Scan for the cell matching the given text and deliver its (X, Y) coordinate at center. 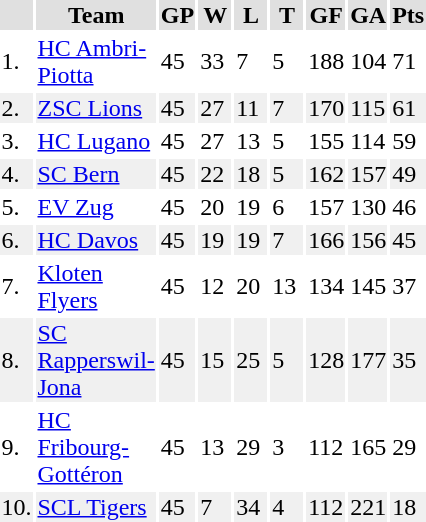
221 (368, 507)
T (288, 15)
22 (216, 174)
7. (16, 286)
11 (252, 108)
GA (368, 15)
34 (252, 507)
6 (288, 207)
W (216, 15)
8. (16, 360)
5. (16, 207)
145 (368, 286)
HC Ambri-Piotta (96, 62)
130 (368, 207)
10. (16, 507)
HC Davos (96, 240)
HC Lugano (96, 141)
Kloten Flyers (96, 286)
Pts (408, 15)
3. (16, 141)
9. (16, 447)
4 (288, 507)
33 (216, 62)
170 (326, 108)
114 (368, 141)
1. (16, 62)
37 (408, 286)
6. (16, 240)
L (252, 15)
25 (252, 360)
134 (326, 286)
ZSC Lions (96, 108)
71 (408, 62)
46 (408, 207)
59 (408, 141)
177 (368, 360)
166 (326, 240)
HC Fribourg-Gottéron (96, 447)
Team (96, 15)
61 (408, 108)
SC Bern (96, 174)
49 (408, 174)
GF (326, 15)
128 (326, 360)
GP (177, 15)
115 (368, 108)
165 (368, 447)
SC Rapperswil-Jona (96, 360)
155 (326, 141)
156 (368, 240)
2. (16, 108)
12 (216, 286)
4. (16, 174)
15 (216, 360)
SCL Tigers (96, 507)
3 (288, 447)
188 (326, 62)
EV Zug (96, 207)
104 (368, 62)
162 (326, 174)
35 (408, 360)
